Return (x, y) of the center of cell containing provided text 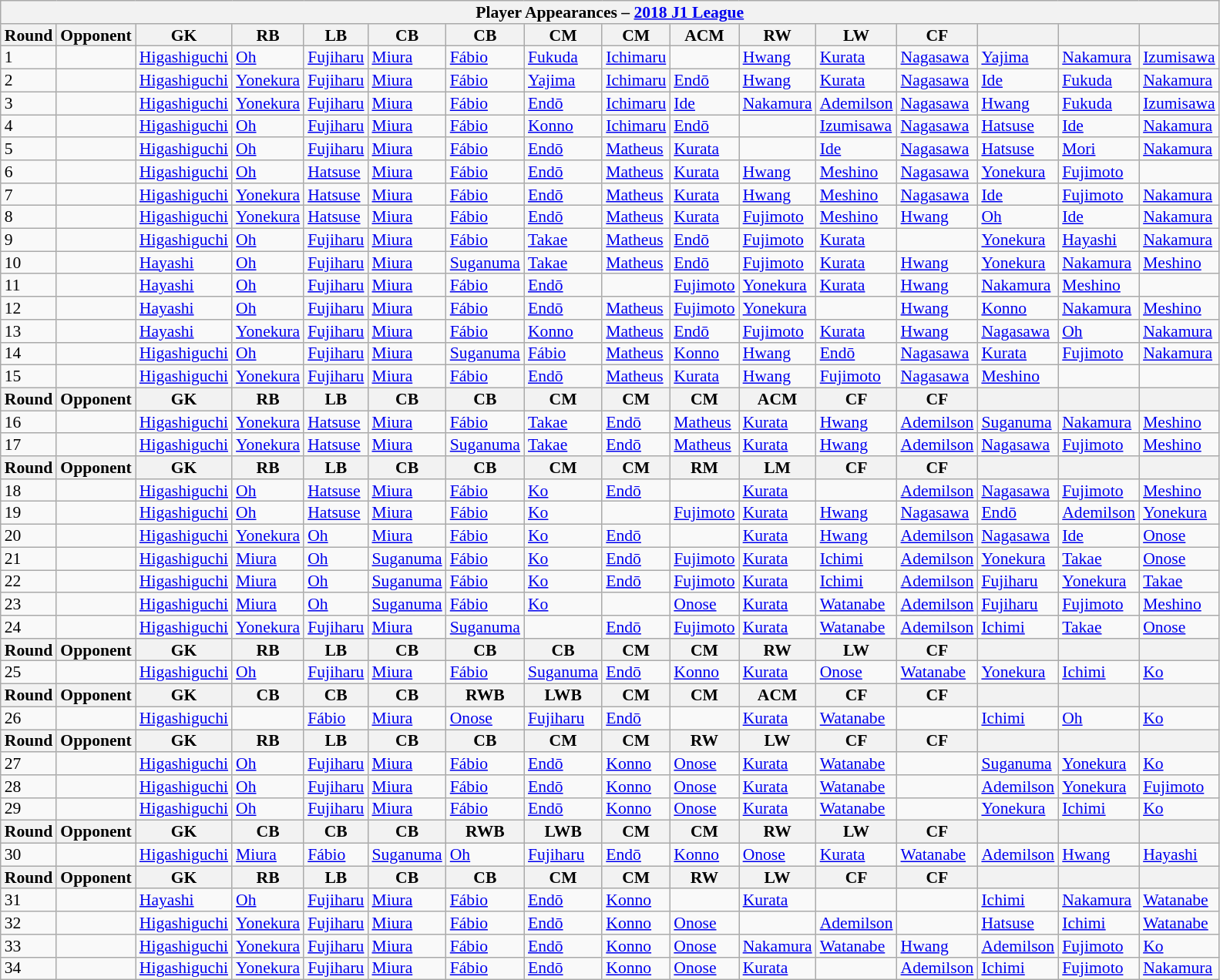
18 (29, 491)
6 (29, 172)
7 (29, 195)
23 (29, 605)
LM (778, 468)
32 (29, 923)
31 (29, 901)
12 (29, 308)
24 (29, 627)
Mori (1099, 149)
22 (29, 582)
27 (29, 764)
30 (29, 855)
29 (29, 810)
21 (29, 559)
26 (29, 718)
17 (29, 445)
33 (29, 946)
9 (29, 240)
11 (29, 286)
19 (29, 513)
25 (29, 673)
1 (29, 58)
13 (29, 331)
RM (704, 468)
5 (29, 149)
4 (29, 126)
3 (29, 103)
34 (29, 968)
8 (29, 217)
20 (29, 536)
14 (29, 354)
2 (29, 81)
Player Appearances – 2018 J1 League (610, 12)
16 (29, 422)
28 (29, 787)
10 (29, 263)
15 (29, 377)
